Output the [x, y] coordinate of the center of the cell containing the given text.  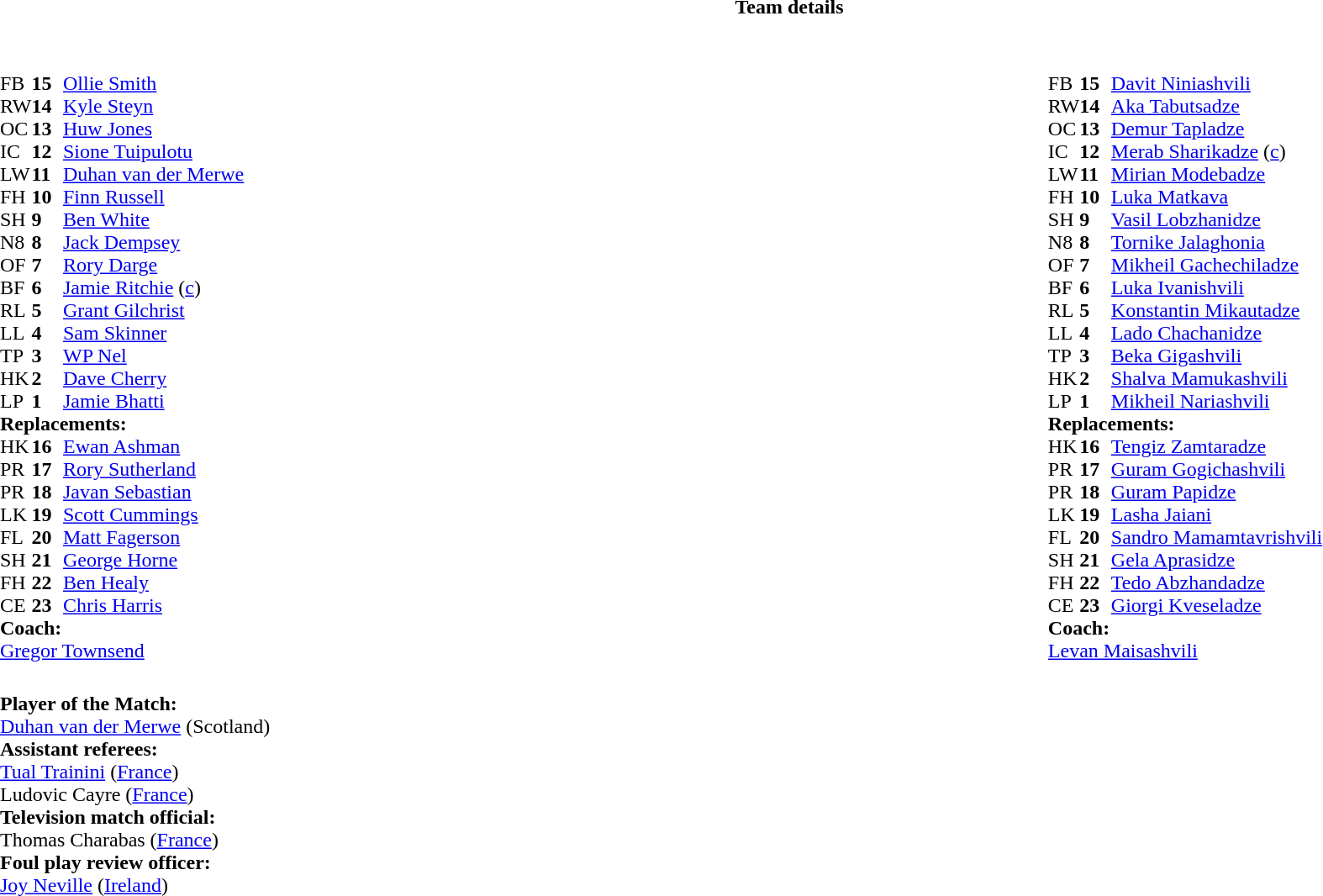
Ollie Smith [153, 84]
Duhan van der Merwe [153, 175]
Sam Skinner [153, 333]
Ewan Ashman [153, 447]
Tengiz Zamtaradze [1217, 447]
Finn Russell [153, 197]
Mikheil Nariashvili [1217, 402]
Sandro Mamamtavrishvili [1217, 538]
Dave Cherry [153, 378]
Kyle Steyn [153, 106]
Luka Ivanishvili [1217, 287]
Tornike Jalaghonia [1217, 242]
Shalva Mamukashvili [1217, 378]
Merab Sharikadze (c) [1217, 151]
Rory Sutherland [153, 469]
Davit Niniashvili [1217, 84]
Lado Chachanidze [1217, 333]
Mirian Modebadze [1217, 175]
Beka Gigashvili [1217, 356]
Giorgi Kveseladze [1217, 605]
Guram Papidze [1217, 493]
Jamie Ritchie (c) [153, 287]
Matt Fagerson [153, 538]
Huw Jones [153, 129]
Grant Gilchrist [153, 311]
WP Nel [153, 356]
Scott Cummings [153, 514]
Gela Aprasidze [1217, 560]
Jamie Bhatti [153, 402]
Levan Maisashvili [1185, 651]
Gregor Townsend [122, 651]
Ben Healy [153, 583]
Guram Gogichashvili [1217, 469]
Mikheil Gachechiladze [1217, 266]
Sione Tuipulotu [153, 151]
Jack Dempsey [153, 242]
Demur Tapladze [1217, 129]
Chris Harris [153, 605]
Ben White [153, 220]
Konstantin Mikautadze [1217, 311]
Rory Darge [153, 266]
Luka Matkava [1217, 197]
George Horne [153, 560]
Lasha Jaiani [1217, 514]
Vasil Lobzhanidze [1217, 220]
Tedo Abzhandadze [1217, 583]
Javan Sebastian [153, 493]
Aka Tabutsadze [1217, 106]
